Extract the (X, Y) coordinate from the center of the cell holding the provided text.  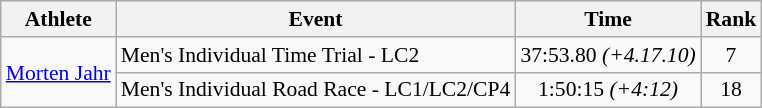
Event (316, 19)
Rank (732, 19)
Athlete (58, 19)
Time (608, 19)
Men's Individual Time Trial - LC2 (316, 55)
Men's Individual Road Race - LC1/LC2/CP4 (316, 90)
1:50:15 (+4:12) (608, 90)
37:53.80 (+4.17.10) (608, 55)
7 (732, 55)
18 (732, 90)
Morten Jahr (58, 72)
